Scan for the cell matching the given text and deliver its [X, Y] coordinate at center. 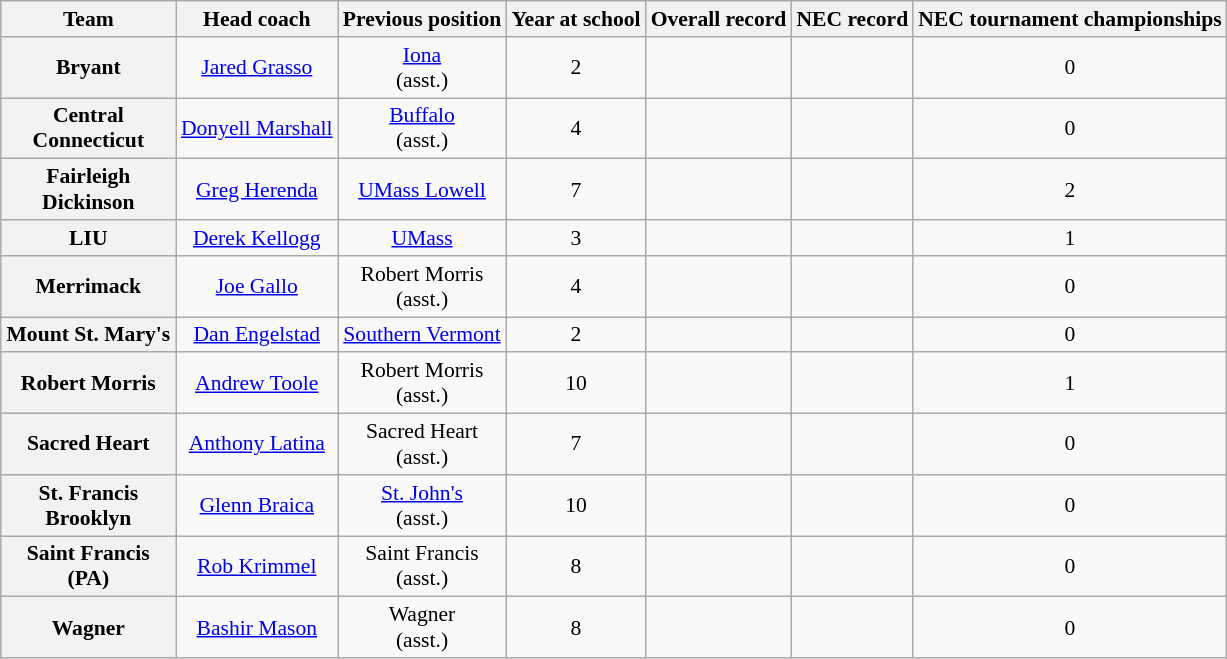
Robert Morris [88, 384]
NEC tournament championships [1070, 19]
Donyell Marshall [257, 128]
3 [576, 238]
Joe Gallo [257, 286]
St. Francis Brooklyn [88, 506]
Merrimack [88, 286]
Wagner(asst.) [422, 628]
Andrew Toole [257, 384]
NEC record [852, 19]
Fairleigh Dickinson [88, 190]
Iona (asst.) [422, 68]
LIU [88, 238]
Previous position [422, 19]
Mount St. Mary's [88, 335]
Bashir Mason [257, 628]
Central Connecticut [88, 128]
Greg Herenda [257, 190]
Dan Engelstad [257, 335]
Buffalo(asst.) [422, 128]
Year at school [576, 19]
Saint Francis(asst.) [422, 566]
Wagner [88, 628]
Sacred Heart(asst.) [422, 444]
Bryant [88, 68]
Overall record [719, 19]
St. John's(asst.) [422, 506]
Jared Grasso [257, 68]
Anthony Latina [257, 444]
Rob Krimmel [257, 566]
Saint Francis (PA) [88, 566]
Southern Vermont [422, 335]
UMass Lowell [422, 190]
Derek Kellogg [257, 238]
Glenn Braica [257, 506]
Team [88, 19]
Head coach [257, 19]
Sacred Heart [88, 444]
UMass [422, 238]
